Identify which cell holds the provided text, then report its (x, y) central coordinate. 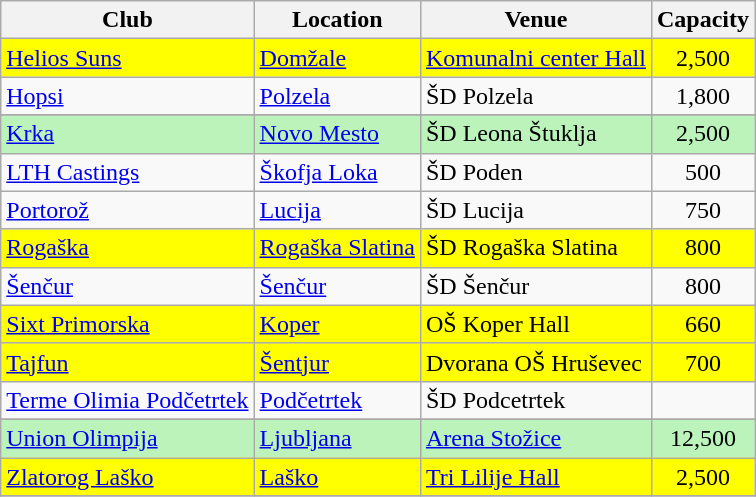
Šentjur (337, 362)
Ljubljana (337, 438)
Novo Mesto (337, 134)
Capacity (702, 20)
Club (128, 20)
500 (702, 172)
ŠD Rogaška Slatina (536, 248)
Koper (337, 324)
Terme Olimia Podčetrtek (128, 400)
Union Olimpija (128, 438)
Sixt Primorska (128, 324)
Location (337, 20)
ŠD Lucija (536, 210)
Lucija (337, 210)
Hopsi (128, 96)
700 (702, 362)
Tri Lilije Hall (536, 477)
Krka (128, 134)
Škofja Loka (337, 172)
ŠD Poden (536, 172)
660 (702, 324)
750 (702, 210)
OŠ Koper Hall (536, 324)
Komunalni center Hall (536, 58)
Portorož (128, 210)
Arena Stožice (536, 438)
LTH Castings (128, 172)
1,800 (702, 96)
Laško (337, 477)
ŠD Polzela (536, 96)
Venue (536, 20)
Rogaška Slatina (337, 248)
12,500 (702, 438)
Tajfun (128, 362)
Zlatorog Laško (128, 477)
Domžale (337, 58)
ŠD Šenčur (536, 286)
Helios Suns (128, 58)
ŠD Leona Štuklja (536, 134)
Dvorana OŠ Hruševec (536, 362)
Rogaška (128, 248)
ŠD Podcetrtek (536, 400)
Podčetrtek (337, 400)
Polzela (337, 96)
